Output the [X, Y] coordinate of the center of the cell containing the given text.  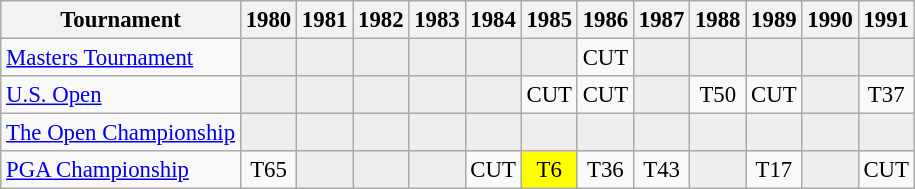
T43 [661, 170]
Tournament [121, 20]
1985 [549, 20]
T6 [549, 170]
T65 [268, 170]
T17 [774, 170]
Masters Tournament [121, 58]
1991 [886, 20]
T36 [605, 170]
T50 [718, 95]
1986 [605, 20]
1990 [830, 20]
1983 [437, 20]
1982 [381, 20]
1980 [268, 20]
PGA Championship [121, 170]
1989 [774, 20]
The Open Championship [121, 133]
U.S. Open [121, 95]
1987 [661, 20]
T37 [886, 95]
1984 [493, 20]
1981 [325, 20]
1988 [718, 20]
